Output the (x, y) coordinate of the center of the cell containing the given text.  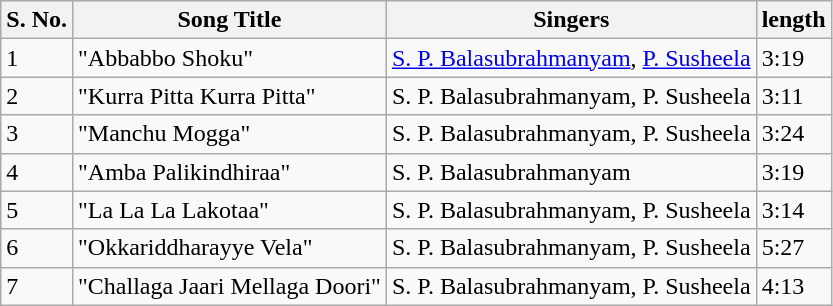
4 (37, 172)
6 (37, 248)
3:14 (794, 210)
5 (37, 210)
"Amba Palikindhiraa" (229, 172)
"Okkariddharayye Vela" (229, 248)
"La La La Lakotaa" (229, 210)
3 (37, 134)
S. P. Balasubrahmanyam (571, 172)
length (794, 20)
1 (37, 58)
"Kurra Pitta Kurra Pitta" (229, 96)
Singers (571, 20)
7 (37, 286)
4:13 (794, 286)
3:11 (794, 96)
"Manchu Mogga" (229, 134)
3:24 (794, 134)
Song Title (229, 20)
5:27 (794, 248)
"Challaga Jaari Mellaga Doori" (229, 286)
2 (37, 96)
"Abbabbo Shoku" (229, 58)
S. No. (37, 20)
